Return the [x, y] coordinate for the center point of the cell that contains the specified text.  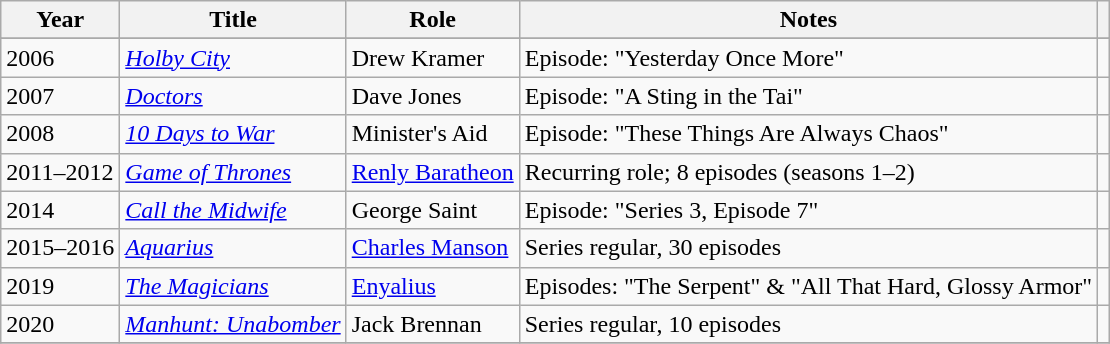
Episode: "Series 3, Episode 7" [808, 210]
2006 [60, 58]
2019 [60, 286]
Renly Baratheon [432, 172]
2020 [60, 324]
Minister's Aid [432, 134]
Series regular, 30 episodes [808, 248]
Jack Brennan [432, 324]
2008 [60, 134]
Enyalius [432, 286]
Notes [808, 20]
Holby City [233, 58]
Episode: "Yesterday Once More" [808, 58]
Role [432, 20]
Title [233, 20]
Episode: "A Sting in the Tai" [808, 96]
Manhunt: Unabomber [233, 324]
Year [60, 20]
Episode: "These Things Are Always Chaos" [808, 134]
Aquarius [233, 248]
The Magicians [233, 286]
Doctors [233, 96]
2014 [60, 210]
Episodes: "The Serpent" & "All That Hard, Glossy Armor" [808, 286]
George Saint [432, 210]
2007 [60, 96]
Drew Kramer [432, 58]
2011–2012 [60, 172]
Game of Thrones [233, 172]
Series regular, 10 episodes [808, 324]
10 Days to War [233, 134]
Charles Manson [432, 248]
Call the Midwife [233, 210]
2015–2016 [60, 248]
Dave Jones [432, 96]
Recurring role; 8 episodes (seasons 1–2) [808, 172]
